Detect which cell encompasses the target text, then output its [x, y] center coordinate. 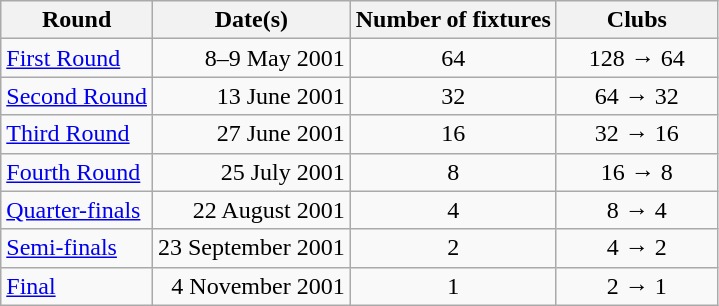
64 [453, 58]
2 [453, 248]
Number of fixtures [453, 20]
First Round [77, 58]
4 [453, 210]
4 November 2001 [251, 286]
16 [453, 134]
Final [77, 286]
32 [453, 96]
64 → 32 [636, 96]
13 June 2001 [251, 96]
Semi-finals [77, 248]
Quarter-finals [77, 210]
27 June 2001 [251, 134]
8 [453, 172]
Round [77, 20]
1 [453, 286]
Date(s) [251, 20]
2 → 1 [636, 286]
22 August 2001 [251, 210]
Third Round [77, 134]
16 → 8 [636, 172]
23 September 2001 [251, 248]
25 July 2001 [251, 172]
8–9 May 2001 [251, 58]
8 → 4 [636, 210]
Second Round [77, 96]
4 → 2 [636, 248]
Clubs [636, 20]
128 → 64 [636, 58]
Fourth Round [77, 172]
32 → 16 [636, 134]
